Return (x, y) of the center of cell containing provided text 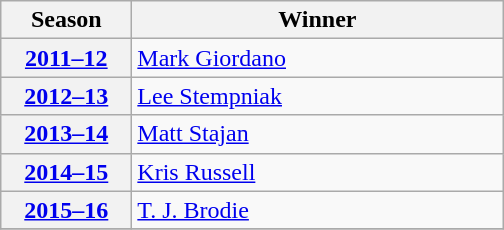
Winner (318, 20)
2013–14 (66, 134)
Matt Stajan (318, 134)
Lee Stempniak (318, 96)
2012–13 (66, 96)
2011–12 (66, 58)
2014–15 (66, 172)
T. J. Brodie (318, 210)
2015–16 (66, 210)
Mark Giordano (318, 58)
Kris Russell (318, 172)
Season (66, 20)
